Extract the [x, y] coordinate from the center of the cell holding the provided text.  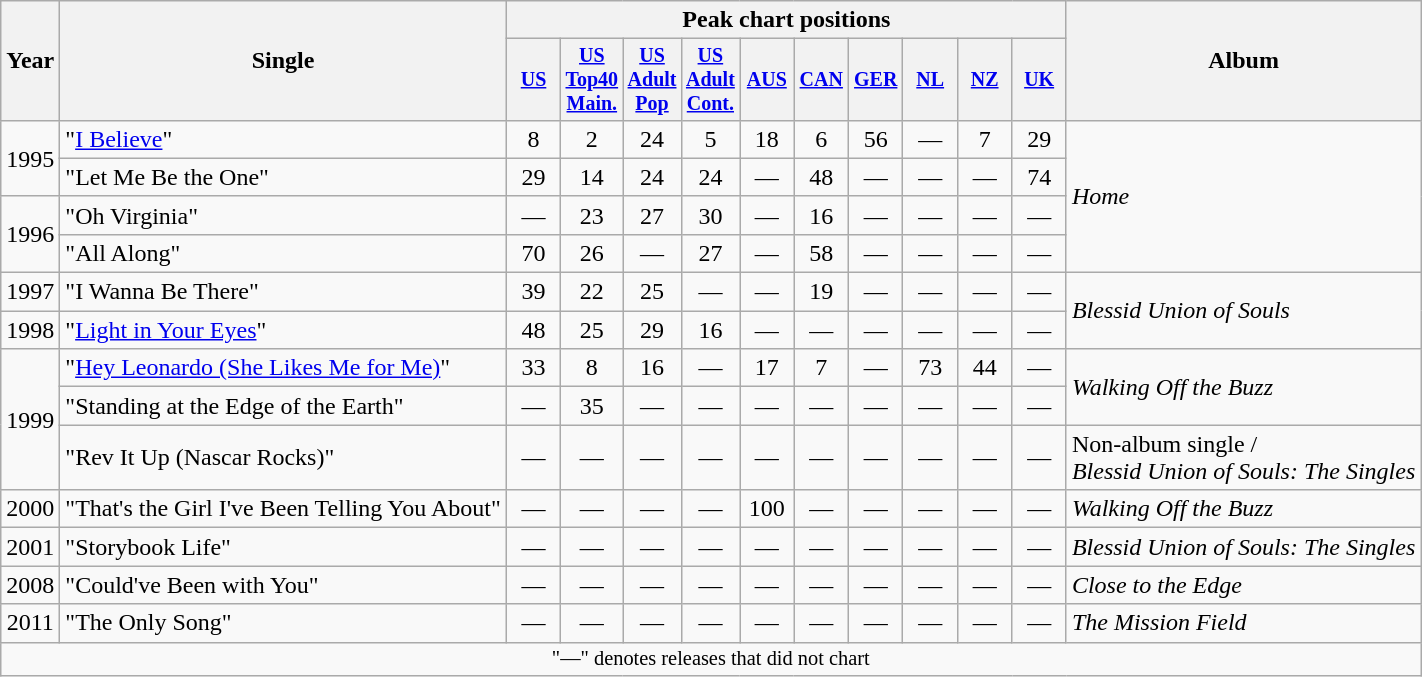
NZ [984, 80]
Year [30, 61]
US Top40 Main. [592, 80]
58 [821, 253]
US Adult Pop [652, 80]
1999 [30, 420]
US Adult Cont. [710, 80]
Home [1243, 196]
22 [592, 292]
GER [876, 80]
"Standing at the Edge of the Earth" [283, 406]
"Rev It Up (Nascar Rocks)" [283, 458]
100 [767, 509]
Peak chart positions [786, 20]
Close to the Edge [1243, 585]
2001 [30, 547]
UK [1039, 80]
Single [283, 61]
2 [592, 139]
"I Wanna Be There" [283, 292]
"—" denotes releases that did not chart [711, 659]
56 [876, 139]
6 [821, 139]
"All Along" [283, 253]
23 [592, 215]
"Light in Your Eyes" [283, 330]
"The Only Song" [283, 623]
Blessid Union of Souls: The Singles [1243, 547]
The Mission Field [1243, 623]
Blessid Union of Souls [1243, 311]
Album [1243, 61]
74 [1039, 177]
17 [767, 368]
NL [930, 80]
1996 [30, 234]
26 [592, 253]
19 [821, 292]
35 [592, 406]
1998 [30, 330]
1995 [30, 158]
"Storybook Life" [283, 547]
39 [533, 292]
"Hey Leonardo (She Likes Me for Me)" [283, 368]
CAN [821, 80]
AUS [767, 80]
70 [533, 253]
1997 [30, 292]
Non-album single / Blessid Union of Souls: The Singles [1243, 458]
"Oh Virginia" [283, 215]
"I Believe" [283, 139]
"Let Me Be the One" [283, 177]
2000 [30, 509]
5 [710, 139]
18 [767, 139]
30 [710, 215]
44 [984, 368]
2011 [30, 623]
73 [930, 368]
"Could've Been with You" [283, 585]
14 [592, 177]
33 [533, 368]
2008 [30, 585]
US [533, 80]
"That's the Girl I've Been Telling You About" [283, 509]
